Scan for the cell matching the given text and deliver its (x, y) coordinate at center. 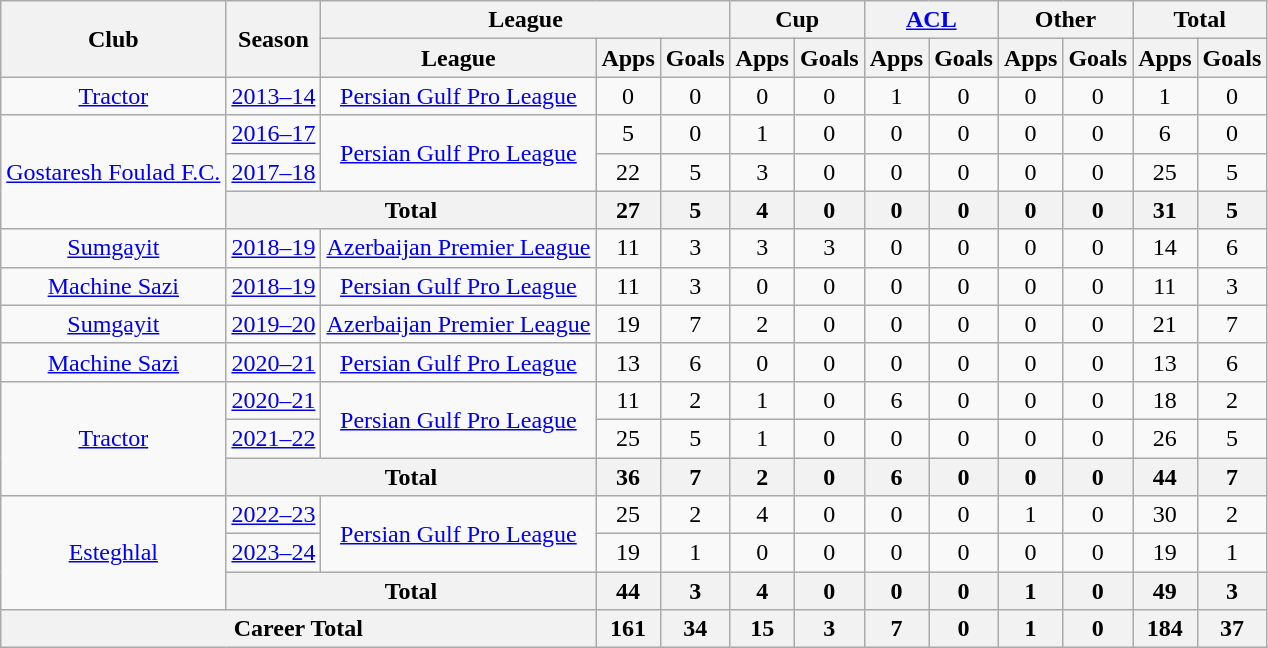
ACL (931, 20)
2016–17 (274, 134)
2022–23 (274, 515)
2013–14 (274, 96)
2017–18 (274, 172)
Club (114, 39)
37 (1232, 629)
31 (1165, 210)
36 (628, 477)
161 (628, 629)
21 (1165, 324)
Gostaresh Foulad F.C. (114, 172)
49 (1165, 591)
2021–22 (274, 438)
Cup (797, 20)
30 (1165, 515)
Other (1065, 20)
Esteghlal (114, 553)
Career Total (298, 629)
18 (1165, 400)
34 (695, 629)
184 (1165, 629)
14 (1165, 248)
2023–24 (274, 553)
15 (762, 629)
2019–20 (274, 324)
27 (628, 210)
22 (628, 172)
Season (274, 39)
26 (1165, 438)
